Find where the given text appears and provide that cell's center as [X, Y] coordinate. 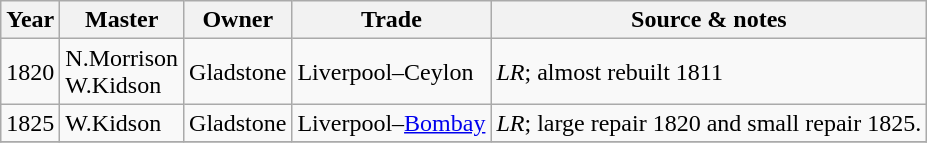
N.MorrisonW.Kidson [122, 72]
Year [30, 20]
Source & notes [709, 20]
Trade [392, 20]
LR; almost rebuilt 1811 [709, 72]
Master [122, 20]
1820 [30, 72]
LR; large repair 1820 and small repair 1825. [709, 123]
Liverpool–Bombay [392, 123]
Liverpool–Ceylon [392, 72]
W.Kidson [122, 123]
Owner [238, 20]
1825 [30, 123]
